Capture the cell that displays the provided text and extract its (X, Y) central coordinate. 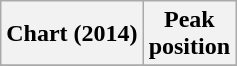
Peakposition (189, 34)
Chart (2014) (72, 34)
